Determine the (X, Y) coordinate at the center of the cell enclosing the given text.  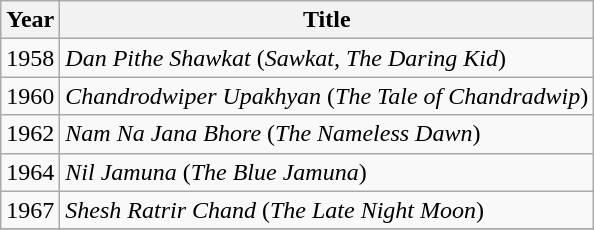
Nam Na Jana Bhore (The Nameless Dawn) (327, 134)
1962 (30, 134)
Nil Jamuna (The Blue Jamuna) (327, 172)
Year (30, 20)
Title (327, 20)
Shesh Ratrir Chand (The Late Night Moon) (327, 210)
1960 (30, 96)
1967 (30, 210)
Chandrodwiper Upakhyan (The Tale of Chandradwip) (327, 96)
Dan Pithe Shawkat (Sawkat, The Daring Kid) (327, 58)
1958 (30, 58)
1964 (30, 172)
